Identify which cell holds the provided text, then report its (X, Y) central coordinate. 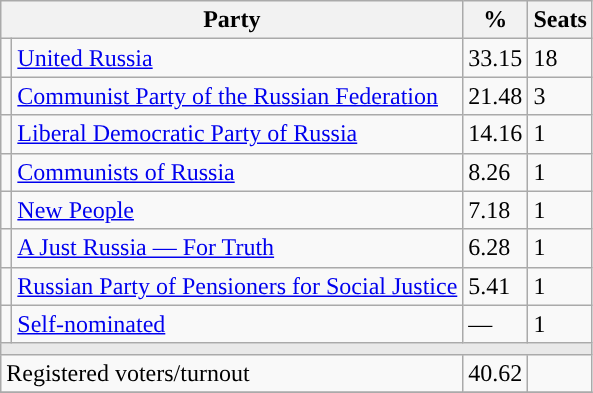
Communist Party of the Russian Federation (238, 96)
Seats (560, 20)
14.16 (496, 134)
United Russia (238, 58)
18 (560, 58)
Communists of Russia (238, 172)
Party (232, 20)
% (496, 20)
40.62 (496, 373)
Self-nominated (238, 324)
— (496, 324)
5.41 (496, 286)
7.18 (496, 210)
New People (238, 210)
3 (560, 96)
6.28 (496, 248)
Liberal Democratic Party of Russia (238, 134)
33.15 (496, 58)
A Just Russia — For Truth (238, 248)
Russian Party of Pensioners for Social Justice (238, 286)
21.48 (496, 96)
Registered voters/turnout (232, 373)
8.26 (496, 172)
